Extract the [x, y] coordinate from the center of the cell holding the provided text.  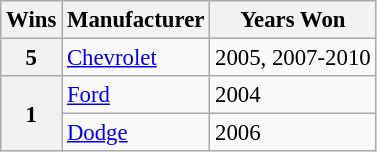
5 [32, 58]
2004 [293, 95]
Dodge [136, 133]
Chevrolet [136, 58]
Manufacturer [136, 20]
Years Won [293, 20]
2006 [293, 133]
Wins [32, 20]
1 [32, 114]
Ford [136, 95]
2005, 2007-2010 [293, 58]
